Determine the (X, Y) coordinate at the center of the cell enclosing the given text.  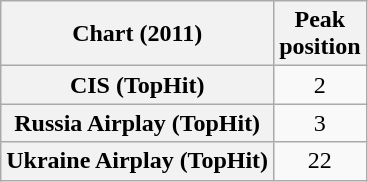
Ukraine Airplay (TopHit) (138, 161)
22 (320, 161)
CIS (TopHit) (138, 85)
Chart (2011) (138, 34)
3 (320, 123)
Peakposition (320, 34)
2 (320, 85)
Russia Airplay (TopHit) (138, 123)
